Scan for the cell matching the given text and deliver its (x, y) coordinate at center. 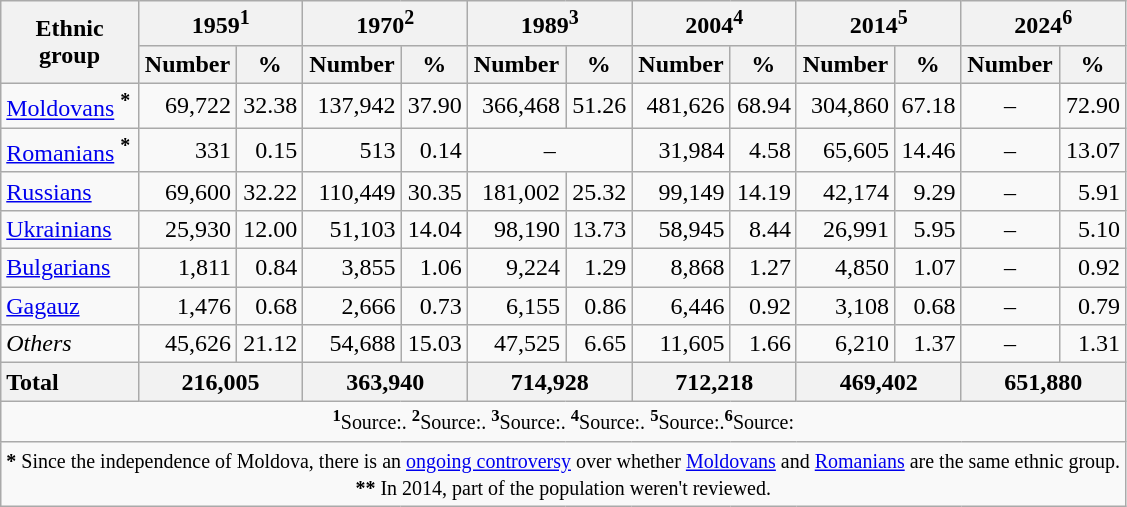
12.00 (270, 230)
1,476 (187, 306)
51.26 (599, 106)
3,855 (352, 268)
Ukrainians (70, 230)
3,108 (845, 306)
0.79 (1092, 306)
651,880 (1044, 382)
20246 (1044, 24)
1.07 (928, 268)
Moldovans * (70, 106)
13.07 (1092, 150)
1.37 (928, 344)
42,174 (845, 191)
0.86 (599, 306)
30.35 (434, 191)
1.66 (763, 344)
1,811 (187, 268)
65,605 (845, 150)
6,155 (516, 306)
31,984 (681, 150)
0.84 (270, 268)
Ethnicgroup (70, 42)
481,626 (681, 106)
69,600 (187, 191)
1Source:. 2Source:. 3Source:. 4Source:. 5Source:.6Source: (564, 421)
1.27 (763, 268)
45,626 (187, 344)
4,850 (845, 268)
Others (70, 344)
13.73 (599, 230)
25.32 (599, 191)
216,005 (220, 382)
469,402 (878, 382)
Bulgarians (70, 268)
72.90 (1092, 106)
47,525 (516, 344)
67.18 (928, 106)
14.46 (928, 150)
6,446 (681, 306)
32.38 (270, 106)
366,468 (516, 106)
9.29 (928, 191)
9,224 (516, 268)
58,945 (681, 230)
110,449 (352, 191)
Romanians * (70, 150)
1.29 (599, 268)
25,930 (187, 230)
513 (352, 150)
6,210 (845, 344)
Total (70, 382)
11,605 (681, 344)
5.10 (1092, 230)
304,860 (845, 106)
5.95 (928, 230)
331 (187, 150)
0.73 (434, 306)
8.44 (763, 230)
0.14 (434, 150)
6.65 (599, 344)
15.03 (434, 344)
69,722 (187, 106)
37.90 (434, 106)
714,928 (550, 382)
98,190 (516, 230)
137,942 (352, 106)
Gagauz (70, 306)
26,991 (845, 230)
19893 (550, 24)
181,002 (516, 191)
8,868 (681, 268)
0.15 (270, 150)
19702 (386, 24)
5.91 (1092, 191)
21.12 (270, 344)
1.06 (434, 268)
4.58 (763, 150)
32.22 (270, 191)
14.19 (763, 191)
2,666 (352, 306)
20145 (878, 24)
712,218 (714, 382)
68.94 (763, 106)
54,688 (352, 344)
20044 (714, 24)
51,103 (352, 230)
14.04 (434, 230)
363,940 (386, 382)
99,149 (681, 191)
1.31 (1092, 344)
Russians (70, 191)
19591 (220, 24)
